Locate the cell with the specified text and output its [X, Y] center coordinate. 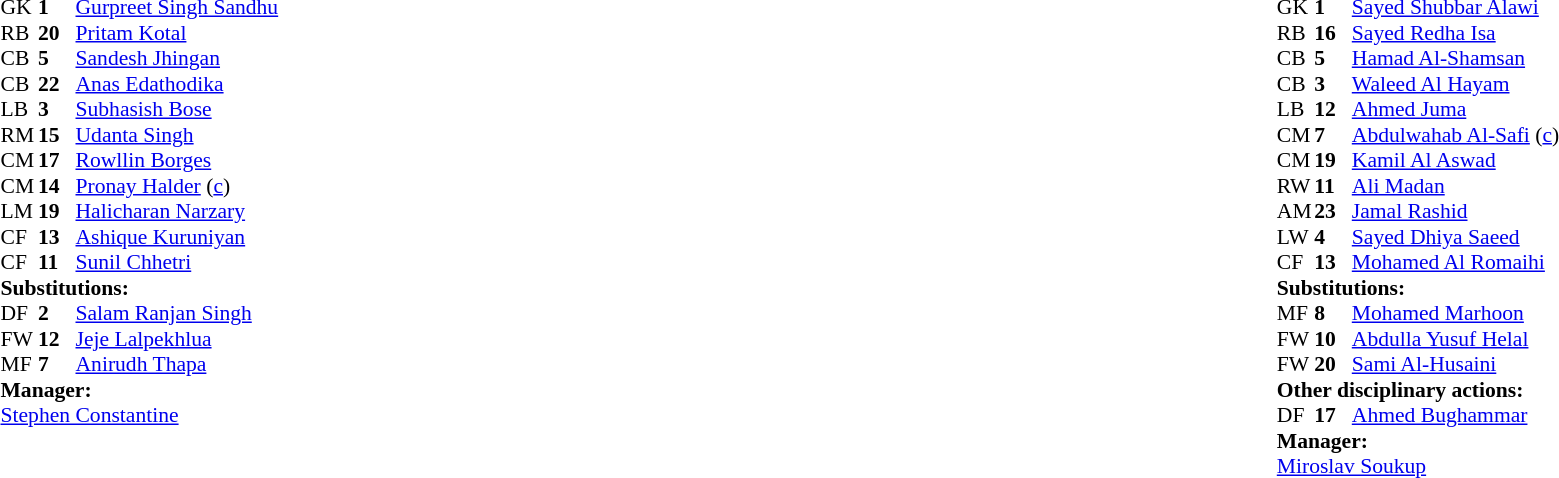
Sayed Redha Isa [1456, 33]
Abdulwahab Al-Safi (c) [1456, 135]
22 [57, 84]
RM [19, 135]
Anirudh Thapa [178, 365]
10 [1333, 339]
Jeje Lalpekhlua [178, 339]
Ali Madan [1456, 186]
Anas Edathodika [178, 84]
AM [1296, 211]
Mohamed Marhoon [1456, 313]
Stephen Constantine [139, 415]
14 [57, 186]
Sami Al-Husaini [1456, 365]
Ahmed Juma [1456, 109]
Sunil Chhetri [178, 263]
Pronay Halder (c) [178, 186]
RW [1296, 186]
2 [57, 313]
Salam Ranjan Singh [178, 313]
4 [1333, 237]
Ahmed Bughammar [1456, 415]
Abdulla Yusuf Helal [1456, 339]
15 [57, 135]
23 [1333, 211]
Subhasish Bose [178, 109]
Jamal Rashid [1456, 211]
Rowllin Borges [178, 161]
LM [19, 211]
Mohamed Al Romaihi [1456, 263]
Kamil Al Aswad [1456, 161]
Other disciplinary actions: [1418, 390]
8 [1333, 313]
Ashique Kuruniyan [178, 237]
Sayed Dhiya Saeed [1456, 237]
Hamad Al-Shamsan [1456, 59]
LW [1296, 237]
Pritam Kotal [178, 33]
Halicharan Narzary [178, 211]
Sandesh Jhingan [178, 59]
Waleed Al Hayam [1456, 84]
16 [1333, 33]
Udanta Singh [178, 135]
